Search for the cell housing the specified text and yield its (X, Y) center coordinate. 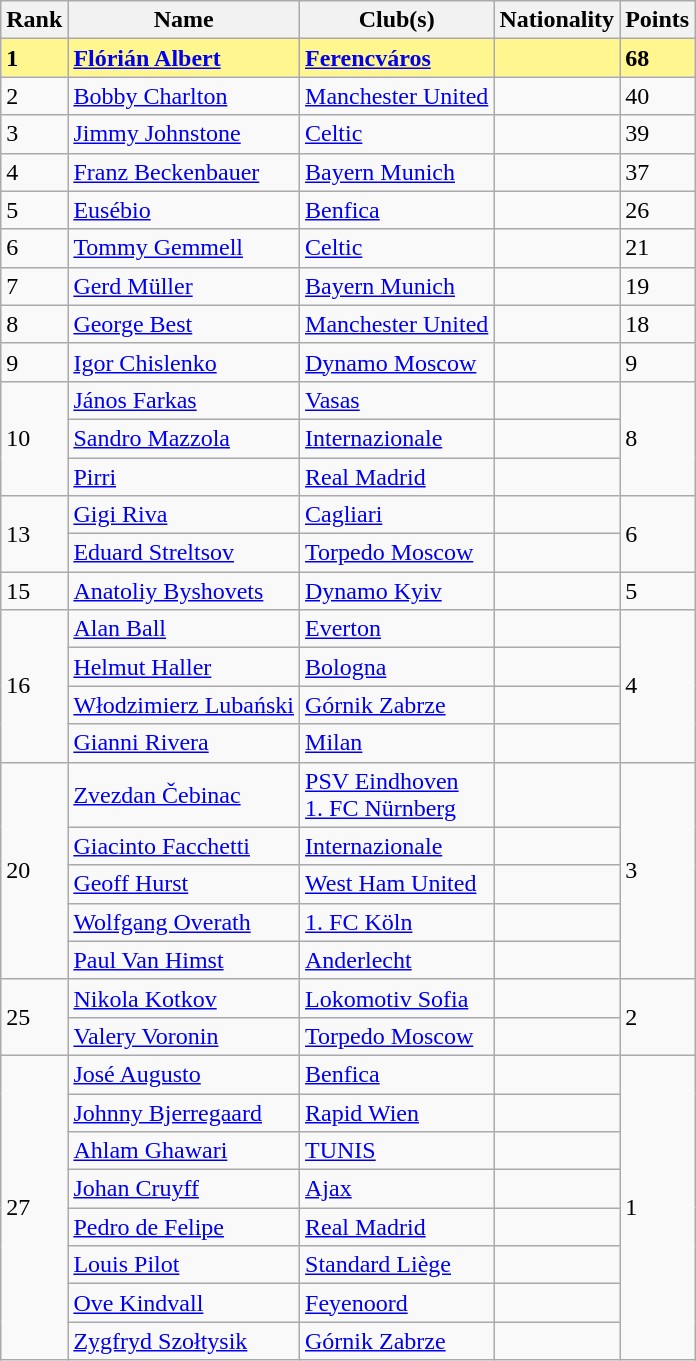
7 (34, 286)
26 (658, 210)
János Farkas (184, 400)
16 (34, 686)
Johnny Bjerregaard (184, 1113)
68 (658, 58)
Giacinto Facchetti (184, 846)
Igor Chislenko (184, 362)
Lokomotiv Sofia (397, 998)
Dynamo Moscow (397, 362)
George Best (184, 324)
West Ham United (397, 884)
40 (658, 96)
13 (34, 534)
Eduard Streltsov (184, 553)
Louis Pilot (184, 1265)
Gerd Müller (184, 286)
Tommy Gemmell (184, 248)
Pedro de Felipe (184, 1227)
Jimmy Johnstone (184, 134)
Franz Beckenbauer (184, 172)
Gigi Riva (184, 515)
20 (34, 870)
1. FC Köln (397, 922)
Ove Kindvall (184, 1303)
Zvezdan Čebinac (184, 794)
Rapid Wien (397, 1113)
Everton (397, 629)
25 (34, 1017)
Anderlecht (397, 960)
Włodzimierz Lubański (184, 705)
Alan Ball (184, 629)
TUNIS (397, 1151)
Cagliari (397, 515)
Ferencváros (397, 58)
Ahlam Ghawari (184, 1151)
Club(s) (397, 20)
27 (34, 1207)
Valery Voronin (184, 1036)
18 (658, 324)
10 (34, 438)
Gianni Rivera (184, 743)
Nikola Kotkov (184, 998)
Feyenoord (397, 1303)
Eusébio (184, 210)
Geoff Hurst (184, 884)
Sandro Mazzola (184, 438)
Wolfgang Overath (184, 922)
Nationality (557, 20)
15 (34, 591)
Bologna (397, 667)
Paul Van Himst (184, 960)
Anatoliy Byshovets (184, 591)
19 (658, 286)
37 (658, 172)
Name (184, 20)
Bobby Charlton (184, 96)
Zygfryd Szołtysik (184, 1341)
Helmut Haller (184, 667)
Standard Liège (397, 1265)
Points (658, 20)
Johan Cruyff (184, 1189)
Milan (397, 743)
Vasas (397, 400)
Flórián Albert (184, 58)
Ajax (397, 1189)
PSV Eindhoven 1. FC Nürnberg (397, 794)
21 (658, 248)
39 (658, 134)
José Augusto (184, 1074)
Rank (34, 20)
Pirri (184, 477)
Dynamo Kyiv (397, 591)
